Locate the cell with the specified text and output its (X, Y) center coordinate. 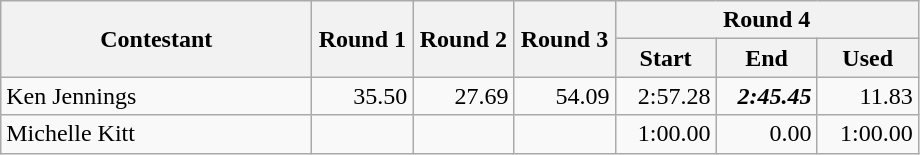
Michelle Kitt (156, 134)
54.09 (564, 96)
Used (868, 58)
11.83 (868, 96)
End (766, 58)
2:57.28 (666, 96)
Round 4 (766, 20)
Round 3 (564, 39)
Ken Jennings (156, 96)
Round 1 (362, 39)
Start (666, 58)
0.00 (766, 134)
Round 2 (464, 39)
35.50 (362, 96)
2:45.45 (766, 96)
27.69 (464, 96)
Contestant (156, 39)
